Capture the cell that displays the provided text and extract its [X, Y] central coordinate. 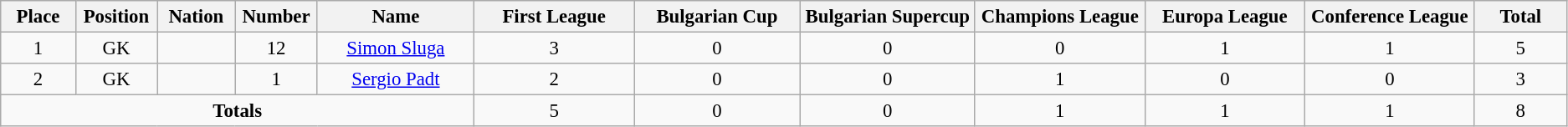
Nation [197, 17]
12 [276, 48]
Bulgarian Supercup [887, 17]
Bulgarian Cup [718, 17]
Number [276, 17]
Place [38, 17]
8 [1520, 111]
First League [554, 17]
Europa League [1225, 17]
Name [396, 17]
Conference League [1390, 17]
Position [115, 17]
Totals [238, 111]
Sergio Padt [396, 79]
Total [1520, 17]
Champions League [1059, 17]
Simon Sluga [396, 48]
